Scan for the cell matching the given text and deliver its (x, y) coordinate at center. 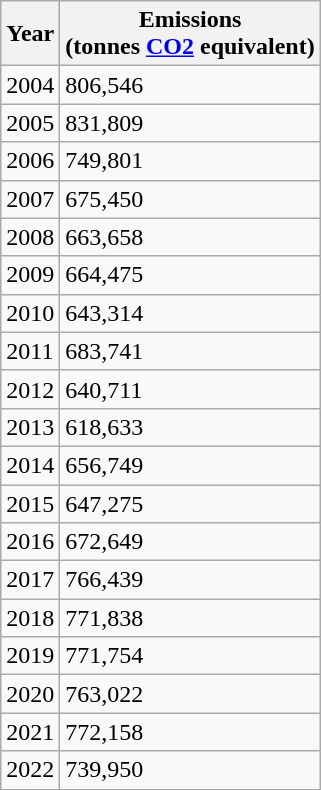
2008 (30, 237)
771,838 (190, 618)
643,314 (190, 313)
2004 (30, 85)
2018 (30, 618)
2009 (30, 275)
2011 (30, 351)
618,633 (190, 427)
2022 (30, 770)
831,809 (190, 123)
647,275 (190, 503)
2019 (30, 656)
683,741 (190, 351)
664,475 (190, 275)
Emissions(tonnes CO2 equivalent) (190, 34)
656,749 (190, 465)
766,439 (190, 580)
2010 (30, 313)
2015 (30, 503)
2016 (30, 542)
675,450 (190, 199)
2014 (30, 465)
Year (30, 34)
763,022 (190, 694)
2021 (30, 732)
806,546 (190, 85)
2007 (30, 199)
2012 (30, 389)
2017 (30, 580)
772,158 (190, 732)
739,950 (190, 770)
2020 (30, 694)
672,649 (190, 542)
2006 (30, 161)
771,754 (190, 656)
749,801 (190, 161)
2013 (30, 427)
663,658 (190, 237)
2005 (30, 123)
640,711 (190, 389)
